Detect which cell encompasses the target text, then output its [x, y] center coordinate. 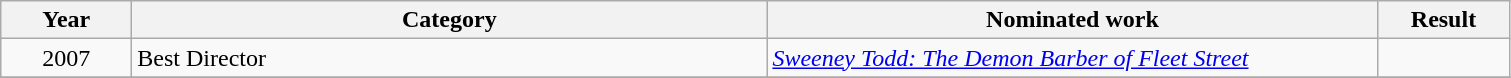
Year [66, 20]
Sweeney Todd: The Demon Barber of Fleet Street [1072, 58]
2007 [66, 58]
Nominated work [1072, 20]
Category [450, 20]
Best Director [450, 58]
Result [1444, 20]
